Detect which cell encompasses the target text, then output its [x, y] center coordinate. 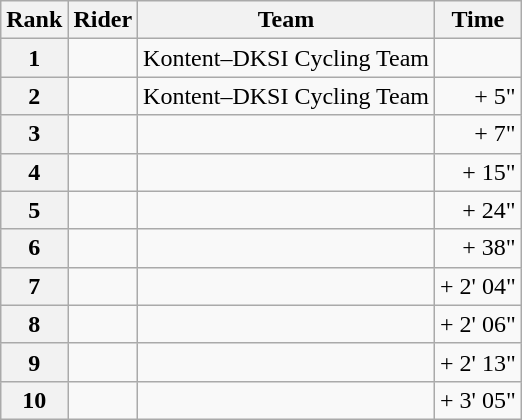
+ 2' 13" [478, 362]
6 [34, 248]
+ 5" [478, 96]
8 [34, 324]
9 [34, 362]
Team [286, 20]
+ 24" [478, 210]
5 [34, 210]
+ 38" [478, 248]
+ 2' 04" [478, 286]
+ 2' 06" [478, 324]
Rank [34, 20]
Time [478, 20]
2 [34, 96]
Rider [103, 20]
1 [34, 58]
10 [34, 400]
+ 3' 05" [478, 400]
7 [34, 286]
3 [34, 134]
4 [34, 172]
+ 15" [478, 172]
+ 7" [478, 134]
